Determine the (x, y) coordinate at the center of the cell enclosing the given text.  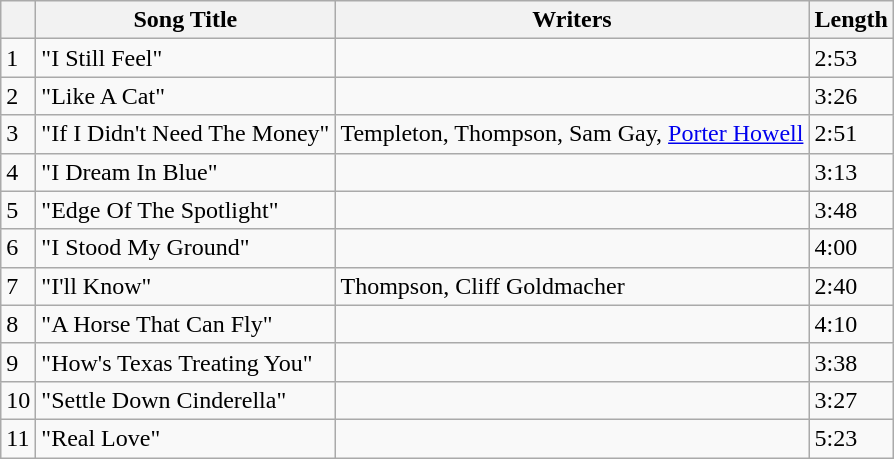
"How's Texas Treating You" (186, 362)
5:23 (851, 438)
"I Dream In Blue" (186, 172)
9 (18, 362)
"I Still Feel" (186, 58)
4:00 (851, 248)
Song Title (186, 20)
3:48 (851, 210)
3:26 (851, 96)
3:13 (851, 172)
4:10 (851, 324)
7 (18, 286)
3:27 (851, 400)
5 (18, 210)
2:40 (851, 286)
1 (18, 58)
"I'll Know" (186, 286)
8 (18, 324)
11 (18, 438)
3:38 (851, 362)
"Real Love" (186, 438)
Length (851, 20)
"A Horse That Can Fly" (186, 324)
"Edge Of The Spotlight" (186, 210)
4 (18, 172)
"I Stood My Ground" (186, 248)
Templeton, Thompson, Sam Gay, Porter Howell (572, 134)
Thompson, Cliff Goldmacher (572, 286)
"If I Didn't Need The Money" (186, 134)
2:53 (851, 58)
2 (18, 96)
"Settle Down Cinderella" (186, 400)
3 (18, 134)
Writers (572, 20)
6 (18, 248)
2:51 (851, 134)
"Like A Cat" (186, 96)
10 (18, 400)
